Search for the cell housing the specified text and yield its (X, Y) center coordinate. 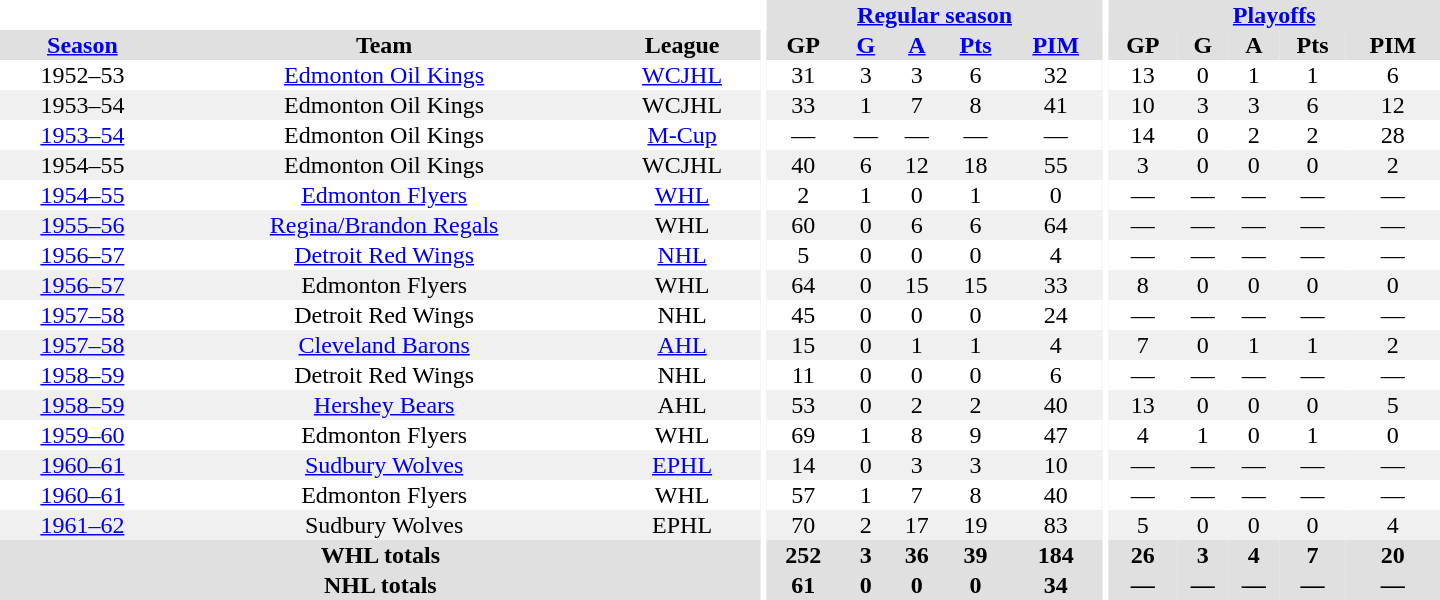
Cleveland Barons (384, 345)
19 (975, 525)
61 (803, 585)
20 (1393, 555)
252 (803, 555)
M-Cup (682, 135)
28 (1393, 135)
24 (1056, 315)
League (682, 45)
NHL totals (380, 585)
53 (803, 405)
39 (975, 555)
WHL totals (380, 555)
55 (1056, 165)
41 (1056, 105)
57 (803, 495)
26 (1142, 555)
1952–53 (82, 75)
45 (803, 315)
36 (916, 555)
Playoffs (1274, 15)
1955–56 (82, 225)
Season (82, 45)
69 (803, 435)
1961–62 (82, 525)
Regular season (934, 15)
32 (1056, 75)
83 (1056, 525)
Team (384, 45)
Regina/Brandon Regals (384, 225)
70 (803, 525)
Hershey Bears (384, 405)
47 (1056, 435)
9 (975, 435)
34 (1056, 585)
31 (803, 75)
1959–60 (82, 435)
17 (916, 525)
18 (975, 165)
184 (1056, 555)
60 (803, 225)
11 (803, 375)
